Identify which cell holds the provided text, then report its (X, Y) central coordinate. 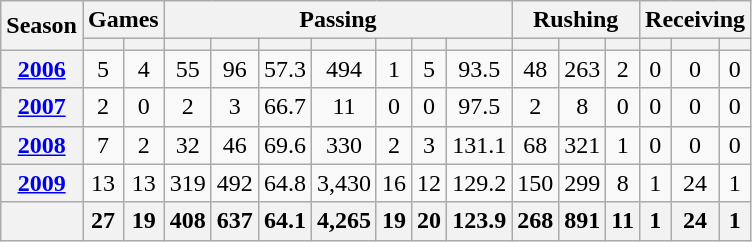
96 (234, 69)
Passing (338, 20)
299 (582, 183)
321 (582, 145)
891 (582, 221)
68 (536, 145)
12 (430, 183)
268 (536, 221)
330 (344, 145)
408 (188, 221)
2007 (42, 107)
3,430 (344, 183)
4,265 (344, 221)
66.7 (284, 107)
20 (430, 221)
Season (42, 26)
2006 (42, 69)
492 (234, 183)
46 (234, 145)
55 (188, 69)
4 (144, 69)
Games (123, 20)
123.9 (480, 221)
2008 (42, 145)
2009 (42, 183)
69.6 (284, 145)
Receiving (696, 20)
319 (188, 183)
32 (188, 145)
7 (102, 145)
48 (536, 69)
16 (394, 183)
129.2 (480, 183)
Rushing (576, 20)
131.1 (480, 145)
64.1 (284, 221)
97.5 (480, 107)
27 (102, 221)
637 (234, 221)
93.5 (480, 69)
64.8 (284, 183)
57.3 (284, 69)
263 (582, 69)
150 (536, 183)
494 (344, 69)
